Extract the (X, Y) coordinate from the center of the cell holding the provided text.  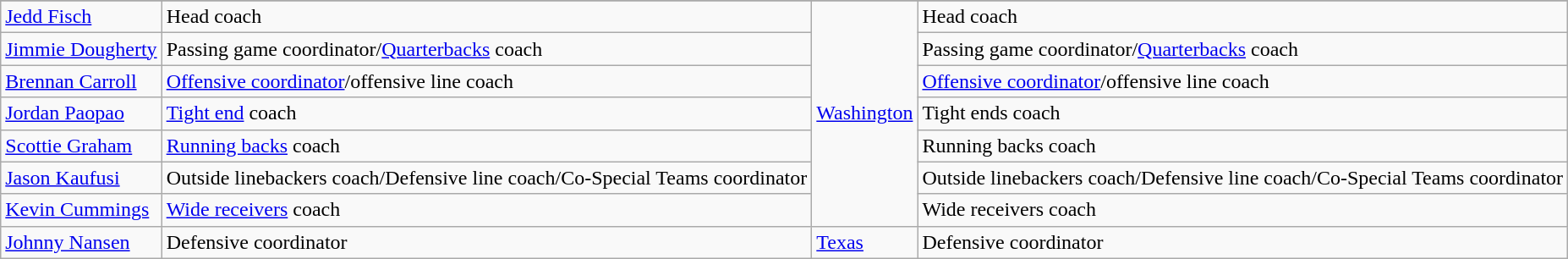
Texas (864, 242)
Tight end coach (487, 113)
Jordan Paopao (81, 113)
Tight ends coach (1243, 113)
Washington (864, 113)
Brennan Carroll (81, 81)
Jedd Fisch (81, 17)
Jason Kaufusi (81, 178)
Johnny Nansen (81, 242)
Kevin Cummings (81, 210)
Jimmie Dougherty (81, 49)
Scottie Graham (81, 146)
